Pinpoint the cell where the given text exists, returning its [x, y] midpoint coordinate. 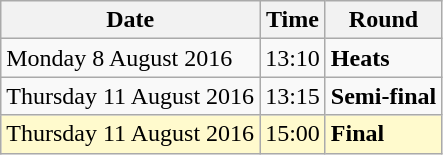
Date [130, 20]
Round [383, 20]
13:15 [293, 96]
Monday 8 August 2016 [130, 58]
Final [383, 134]
Heats [383, 58]
15:00 [293, 134]
Time [293, 20]
13:10 [293, 58]
Semi-final [383, 96]
